Capture the cell that displays the provided text and extract its [X, Y] central coordinate. 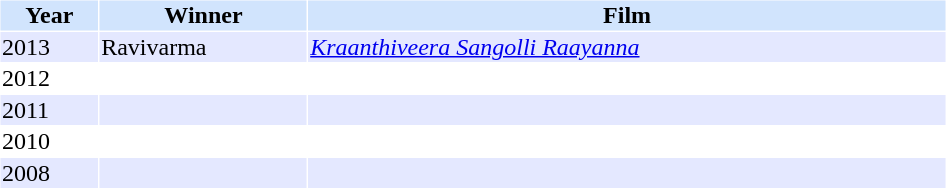
2008 [49, 173]
2012 [49, 79]
2013 [49, 47]
Winner [204, 15]
Film [628, 15]
2010 [49, 141]
Year [49, 15]
Ravivarma [204, 47]
Kraanthiveera Sangolli Raayanna [628, 47]
2011 [49, 110]
